For the text-containing cell, return its midpoint in [X, Y] coordinate format. 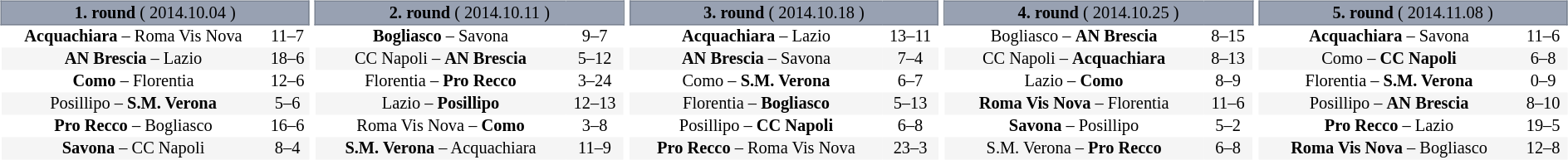
3–24 [595, 81]
5–6 [287, 104]
3. round ( 2014.10.18 ) [784, 12]
Pro Recco – Roma Vis Nova [756, 149]
Posillipo – S.M. Verona [133, 104]
13–11 [910, 36]
4. round ( 2014.10.25 ) [1098, 12]
1. round ( 2014.10.04 ) [154, 12]
Roma Vis Nova – Como [440, 126]
7–4 [910, 60]
Roma Vis Nova – Florentia [1074, 104]
Acquachiara – Savona [1389, 36]
Bogliasco – Savona [440, 36]
16–6 [287, 126]
Como – Florentia [133, 81]
5–13 [910, 104]
3–8 [595, 126]
12–6 [287, 81]
CC Napoli – AN Brescia [440, 60]
Savona – Posillipo [1074, 126]
12–8 [1543, 149]
23–3 [910, 149]
Roma Vis Nova – Bogliasco [1389, 149]
CC Napoli – Acquachiara [1074, 60]
5–12 [595, 60]
S.M. Verona – Acquachiara [440, 149]
Lazio – Posillipo [440, 104]
2. round ( 2014.10.11 ) [470, 12]
8–13 [1227, 60]
8–9 [1227, 81]
Bogliasco – AN Brescia [1074, 36]
Lazio – Como [1074, 81]
18–6 [287, 60]
S.M. Verona – Pro Recco [1074, 149]
8–10 [1543, 104]
0–9 [1543, 81]
8–4 [287, 149]
Florentia – Bogliasco [756, 104]
Acquachiara – Roma Vis Nova [133, 36]
Pro Recco – Bogliasco [133, 126]
5–2 [1227, 126]
Florentia – Pro Recco [440, 81]
11–7 [287, 36]
8–15 [1227, 36]
Acquachiara – Lazio [756, 36]
Savona – CC Napoli [133, 149]
5. round ( 2014.11.08 ) [1414, 12]
19–5 [1543, 126]
6–7 [910, 81]
12–13 [595, 104]
Pro Recco – Lazio [1389, 126]
Como – S.M. Verona [756, 81]
Posillipo – CC Napoli [756, 126]
9–7 [595, 36]
Florentia – S.M. Verona [1389, 81]
Como – CC Napoli [1389, 60]
AN Brescia – Savona [756, 60]
AN Brescia – Lazio [133, 60]
Posillipo – AN Brescia [1389, 104]
11–9 [595, 149]
